Find where the given text appears and provide that cell's center as (x, y) coordinate. 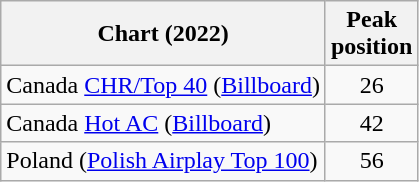
Canada Hot AC (Billboard) (164, 123)
Chart (2022) (164, 34)
Canada CHR/Top 40 (Billboard) (164, 85)
42 (371, 123)
26 (371, 85)
56 (371, 161)
Peakposition (371, 34)
Poland (Polish Airplay Top 100) (164, 161)
